Extract the [X, Y] coordinate from the center of the cell holding the provided text.  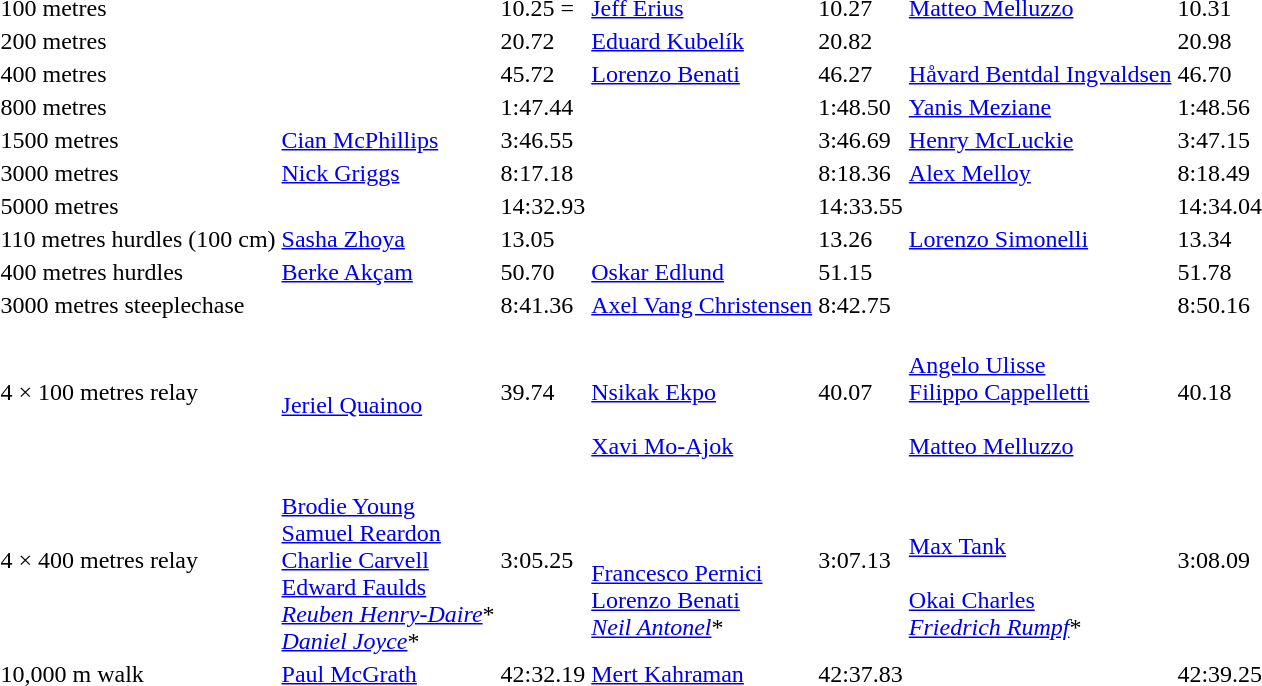
14:33.55 [861, 206]
Axel Vang Christensen [702, 305]
50.70 [543, 272]
Yanis Meziane [1040, 107]
Nick Griggs [388, 173]
39.74 [543, 392]
Angelo UlisseFilippo CappellettiMatteo Melluzzo [1040, 392]
Henry McLuckie [1040, 140]
Lorenzo Benati [702, 74]
14:32.93 [543, 206]
Alex Melloy [1040, 173]
Lorenzo Simonelli [1040, 239]
Francesco PerniciLorenzo BenatiNeil Antonel* [702, 560]
20.72 [543, 41]
Oskar Edlund [702, 272]
8:18.36 [861, 173]
46.27 [861, 74]
8:17.18 [543, 173]
45.72 [543, 74]
1:47.44 [543, 107]
40.07 [861, 392]
20.82 [861, 41]
8:42.75 [861, 305]
13.26 [861, 239]
8:41.36 [543, 305]
Max TankOkai CharlesFriedrich Rumpf* [1040, 560]
Berke Akçam [388, 272]
13.05 [543, 239]
Jeriel Quainoo [388, 392]
3:07.13 [861, 560]
3:46.69 [861, 140]
Cian McPhillips [388, 140]
3:46.55 [543, 140]
Nsikak EkpoXavi Mo-Ajok [702, 392]
1:48.50 [861, 107]
Eduard Kubelík [702, 41]
Sasha Zhoya [388, 239]
3:05.25 [543, 560]
Brodie YoungSamuel ReardonCharlie CarvellEdward FauldsReuben Henry-Daire*Daniel Joyce* [388, 560]
Håvard Bentdal Ingvaldsen [1040, 74]
51.15 [861, 272]
